Capture the cell that displays the provided text and extract its [x, y] central coordinate. 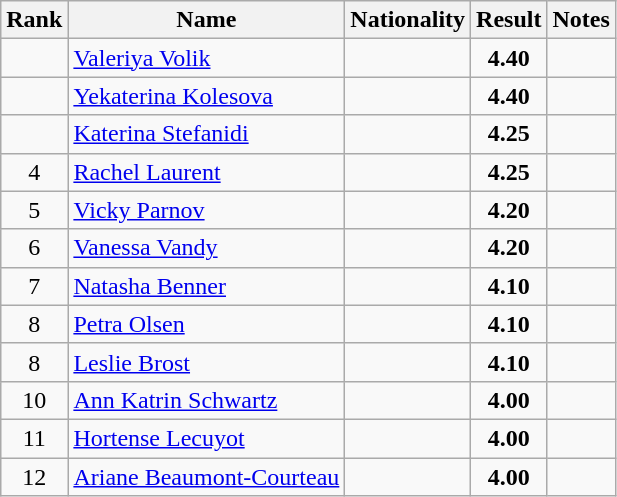
10 [34, 400]
4 [34, 172]
6 [34, 248]
Ann Katrin Schwartz [206, 400]
Natasha Benner [206, 286]
7 [34, 286]
Yekaterina Kolesova [206, 96]
Vanessa Vandy [206, 248]
Name [206, 20]
Petra Olsen [206, 324]
Notes [581, 20]
Hortense Lecuyot [206, 438]
5 [34, 210]
Valeriya Volik [206, 58]
11 [34, 438]
12 [34, 477]
Katerina Stefanidi [206, 134]
Ariane Beaumont-Courteau [206, 477]
Vicky Parnov [206, 210]
Leslie Brost [206, 362]
Rank [34, 20]
Rachel Laurent [206, 172]
Result [509, 20]
Nationality [408, 20]
